Locate the cell with the specified text and output its [x, y] center coordinate. 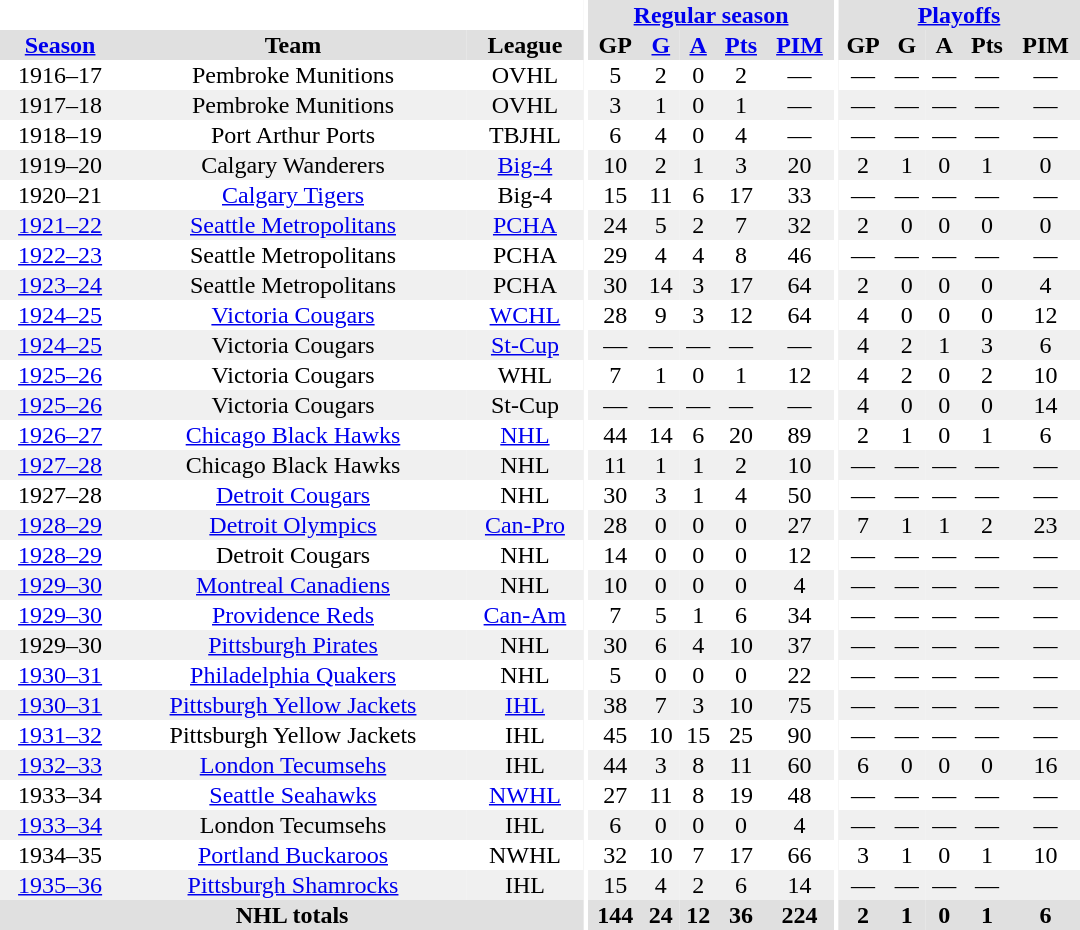
TBJHL [525, 135]
Detroit Olympics [292, 525]
22 [800, 675]
Calgary Wanderers [292, 165]
1916–17 [60, 75]
Montreal Canadiens [292, 585]
60 [800, 765]
66 [800, 855]
46 [800, 255]
25 [741, 735]
Pittsburgh Pirates [292, 645]
33 [800, 195]
1921–22 [60, 225]
Can-Am [525, 615]
WHL [525, 375]
Playoffs [959, 15]
Regular season [711, 15]
League [525, 45]
19 [741, 795]
89 [800, 435]
45 [615, 735]
37 [800, 645]
224 [800, 915]
Can-Pro [525, 525]
9 [660, 315]
WCHL [525, 315]
16 [1046, 765]
1919–20 [60, 165]
1917–18 [60, 105]
34 [800, 615]
144 [615, 915]
36 [741, 915]
Team [292, 45]
Season [60, 45]
Port Arthur Ports [292, 135]
23 [1046, 525]
1922–23 [60, 255]
1918–19 [60, 135]
1932–33 [60, 765]
1926–27 [60, 435]
29 [615, 255]
48 [800, 795]
1920–21 [60, 195]
50 [800, 495]
1935–36 [60, 885]
38 [615, 705]
Pittsburgh Shamrocks [292, 885]
1923–24 [60, 285]
NHL totals [292, 915]
Portland Buckaroos [292, 855]
Calgary Tigers [292, 195]
Seattle Seahawks [292, 795]
Philadelphia Quakers [292, 675]
1931–32 [60, 735]
75 [800, 705]
Providence Reds [292, 615]
90 [800, 735]
1934–35 [60, 855]
